Search for the cell housing the specified text and yield its (X, Y) center coordinate. 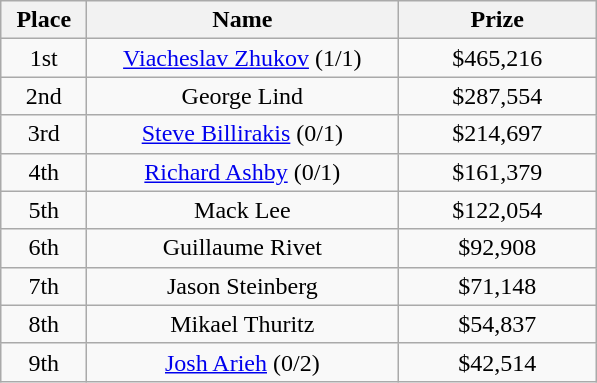
Josh Arieh (0/2) (242, 362)
3rd (44, 134)
8th (44, 324)
Mack Lee (242, 210)
7th (44, 286)
Name (242, 20)
Viacheslav Zhukov (1/1) (242, 58)
Place (44, 20)
9th (44, 362)
Mikael Thuritz (242, 324)
$214,697 (498, 134)
$287,554 (498, 96)
$92,908 (498, 248)
4th (44, 172)
Guillaume Rivet (242, 248)
$54,837 (498, 324)
$465,216 (498, 58)
$71,148 (498, 286)
1st (44, 58)
$42,514 (498, 362)
5th (44, 210)
$161,379 (498, 172)
$122,054 (498, 210)
6th (44, 248)
Prize (498, 20)
Steve Billirakis (0/1) (242, 134)
Jason Steinberg (242, 286)
George Lind (242, 96)
Richard Ashby (0/1) (242, 172)
2nd (44, 96)
